Search for the cell housing the specified text and yield its (X, Y) center coordinate. 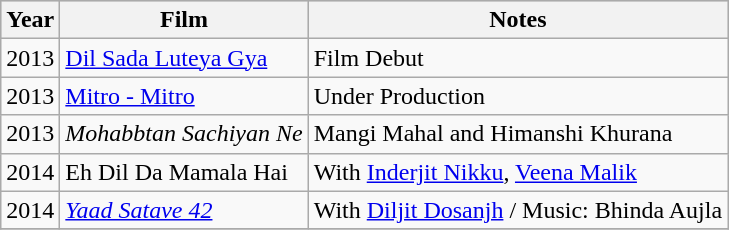
Film Debut (518, 58)
With Inderjit Nikku, Veena Malik (518, 172)
Eh Dil Da Mamala Hai (184, 172)
Mangi Mahal and Himanshi Khurana (518, 134)
Year (30, 20)
Film (184, 20)
Yaad Satave 42 (184, 210)
With Diljit Dosanjh / Music: Bhinda Aujla (518, 210)
Notes (518, 20)
Dil Sada Luteya Gya (184, 58)
Mitro - Mitro (184, 96)
Mohabbtan Sachiyan Ne (184, 134)
Under Production (518, 96)
